Locate the cell with the specified text and output its [x, y] center coordinate. 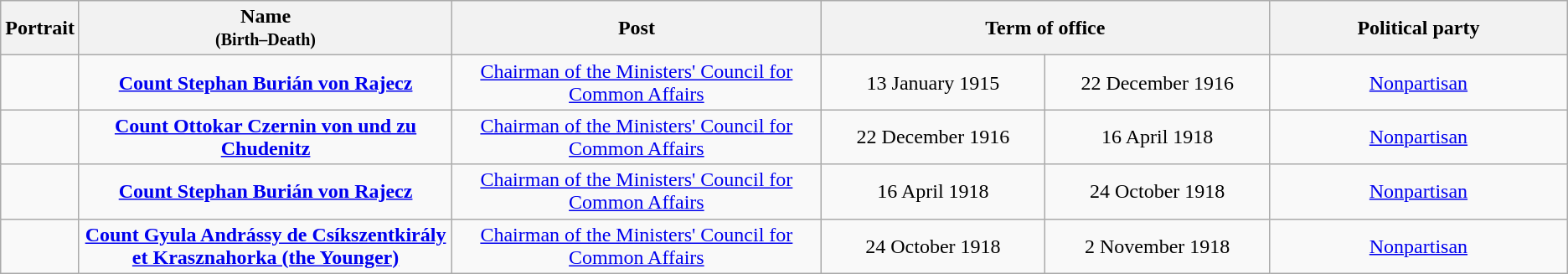
Count Ottokar Czernin von und zu Chudenitz [265, 137]
Name(Birth–Death) [265, 28]
Political party [1419, 28]
Portrait [40, 28]
Term of office [1045, 28]
Count Gyula Andrássy de Csíkszentkirály et Krasznahorka (the Younger) [265, 246]
Post [637, 28]
2 November 1918 [1158, 246]
13 January 1915 [933, 82]
